Pinpoint the cell where the given text exists, returning its (X, Y) midpoint coordinate. 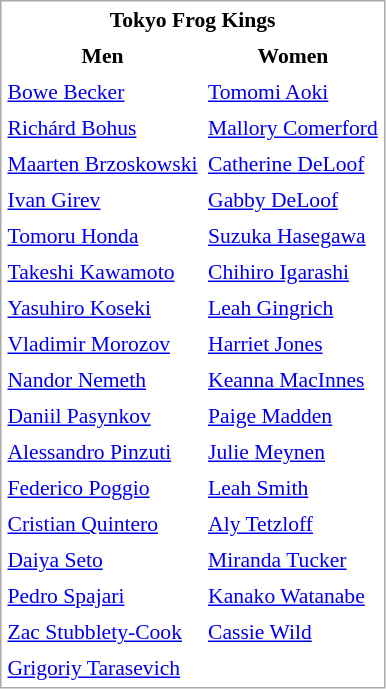
Tokyo Frog Kings (192, 20)
Takeshi Kawamoto (102, 272)
Gabby DeLoof (294, 200)
Cristian Quintero (102, 524)
Julie Meynen (294, 452)
Catherine DeLoof (294, 164)
Miranda Tucker (294, 560)
Mallory Comerford (294, 128)
Nandor Nemeth (102, 380)
Maarten Brzoskowski (102, 164)
Daniil Pasynkov (102, 416)
Leah Gingrich (294, 308)
Leah Smith (294, 488)
Daiya Seto (102, 560)
Aly Tetzloff (294, 524)
Bowe Becker (102, 92)
Suzuka Hasegawa (294, 236)
Ivan Girev (102, 200)
Pedro Spajari (102, 596)
Federico Poggio (102, 488)
Men (102, 56)
Tomoru Honda (102, 236)
Tomomi Aoki (294, 92)
Keanna MacInnes (294, 380)
Harriet Jones (294, 344)
Zac Stubblety-Cook (102, 632)
Yasuhiro Koseki (102, 308)
Vladimir Morozov (102, 344)
Grigoriy Tarasevich (102, 668)
Paige Madden (294, 416)
Kanako Watanabe (294, 596)
Cassie Wild (294, 632)
Women (294, 56)
Chihiro Igarashi (294, 272)
Alessandro Pinzuti (102, 452)
Richárd Bohus (102, 128)
